Return [x, y] of the center of cell containing provided text 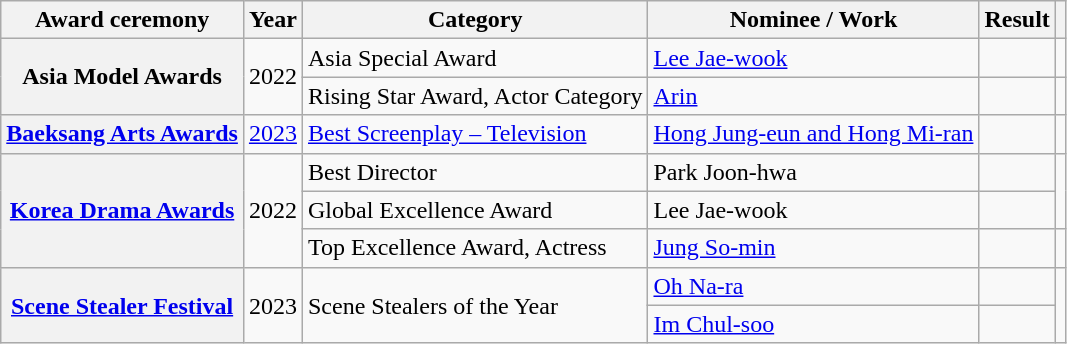
Korea Drama Awards [122, 210]
Best Screenplay – Television [474, 134]
Rising Star Award, Actor Category [474, 96]
Category [474, 20]
Hong Jung-eun and Hong Mi-ran [814, 134]
Best Director [474, 172]
Park Joon-hwa [814, 172]
Baeksang Arts Awards [122, 134]
Im Chul-soo [814, 324]
Arin [814, 96]
Global Excellence Award [474, 210]
Scene Stealers of the Year [474, 305]
Nominee / Work [814, 20]
Asia Model Awards [122, 77]
Year [272, 20]
Asia Special Award [474, 58]
Scene Stealer Festival [122, 305]
Top Excellence Award, Actress [474, 248]
Result [1017, 20]
Award ceremony [122, 20]
Jung So-min [814, 248]
Oh Na-ra [814, 286]
